Find where the given text appears and provide that cell's center as (X, Y) coordinate. 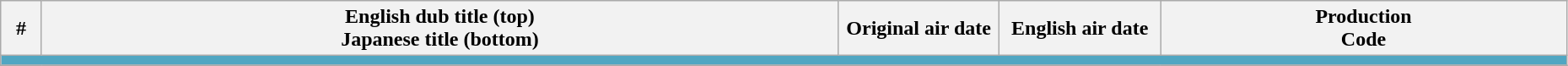
English air date (1080, 29)
Original air date (919, 29)
# (22, 29)
English dub title (top)Japanese title (bottom) (439, 29)
Production Code (1364, 29)
